Find where the given text appears and provide that cell's center as [x, y] coordinate. 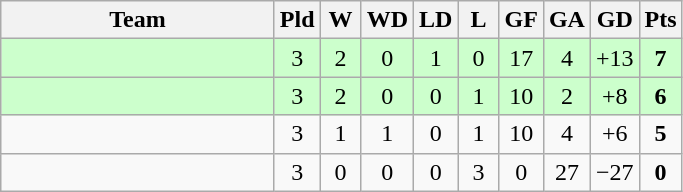
L [478, 20]
W [340, 20]
Team [138, 20]
Pld [297, 20]
WD [387, 20]
GD [614, 20]
5 [660, 134]
GF [521, 20]
27 [566, 172]
7 [660, 58]
GA [566, 20]
17 [521, 58]
6 [660, 96]
+13 [614, 58]
+8 [614, 96]
+6 [614, 134]
Pts [660, 20]
−27 [614, 172]
LD [436, 20]
